Detect which cell encompasses the target text, then output its [X, Y] center coordinate. 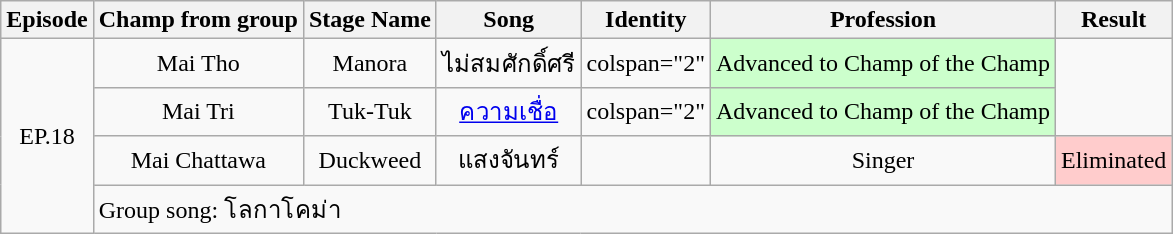
Result [1114, 20]
Eliminated [1114, 160]
EP.18 [47, 136]
ไม่สมศักดิ์ศรี [508, 64]
Profession [884, 20]
Mai Tho [198, 64]
ความเชื่อ [508, 112]
Mai Tri [198, 112]
Identity [646, 20]
Group song: โลกาโคม่า [632, 208]
Singer [884, 160]
Song [508, 20]
Tuk-Tuk [370, 112]
Stage Name [370, 20]
Mai Chattawa [198, 160]
Episode [47, 20]
Manora [370, 64]
Duckweed [370, 160]
Champ from group [198, 20]
แสงจันทร์ [508, 160]
